For the text-containing cell, return its midpoint in (x, y) coordinate format. 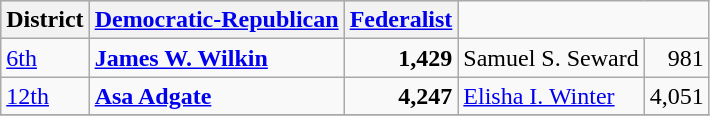
1,429 (401, 58)
James W. Wilkin (216, 58)
4,051 (676, 96)
981 (676, 58)
Federalist (401, 20)
12th (45, 96)
Samuel S. Seward (551, 58)
4,247 (401, 96)
Democratic-Republican (216, 20)
District (45, 20)
6th (45, 58)
Elisha I. Winter (551, 96)
Asa Adgate (216, 96)
